Detect which cell encompasses the target text, then output its (x, y) center coordinate. 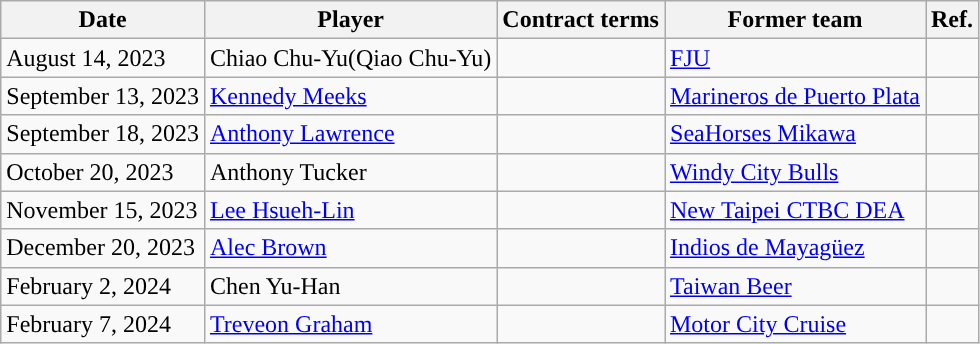
Ref. (952, 20)
Anthony Tucker (350, 172)
December 20, 2023 (103, 248)
Indios de Mayagüez (794, 248)
September 13, 2023 (103, 96)
November 15, 2023 (103, 210)
FJU (794, 58)
New Taipei CTBC DEA (794, 210)
Taiwan Beer (794, 286)
Chiao Chu-Yu(Qiao Chu-Yu) (350, 58)
Treveon Graham (350, 324)
Marineros de Puerto Plata (794, 96)
Contract terms (581, 20)
SeaHorses Mikawa (794, 134)
Chen Yu-Han (350, 286)
September 18, 2023 (103, 134)
Date (103, 20)
Former team (794, 20)
Alec Brown (350, 248)
February 2, 2024 (103, 286)
October 20, 2023 (103, 172)
February 7, 2024 (103, 324)
Player (350, 20)
Motor City Cruise (794, 324)
Lee Hsueh-Lin (350, 210)
Kennedy Meeks (350, 96)
August 14, 2023 (103, 58)
Anthony Lawrence (350, 134)
Windy City Bulls (794, 172)
